Output the [X, Y] coordinate of the center of the cell containing the given text.  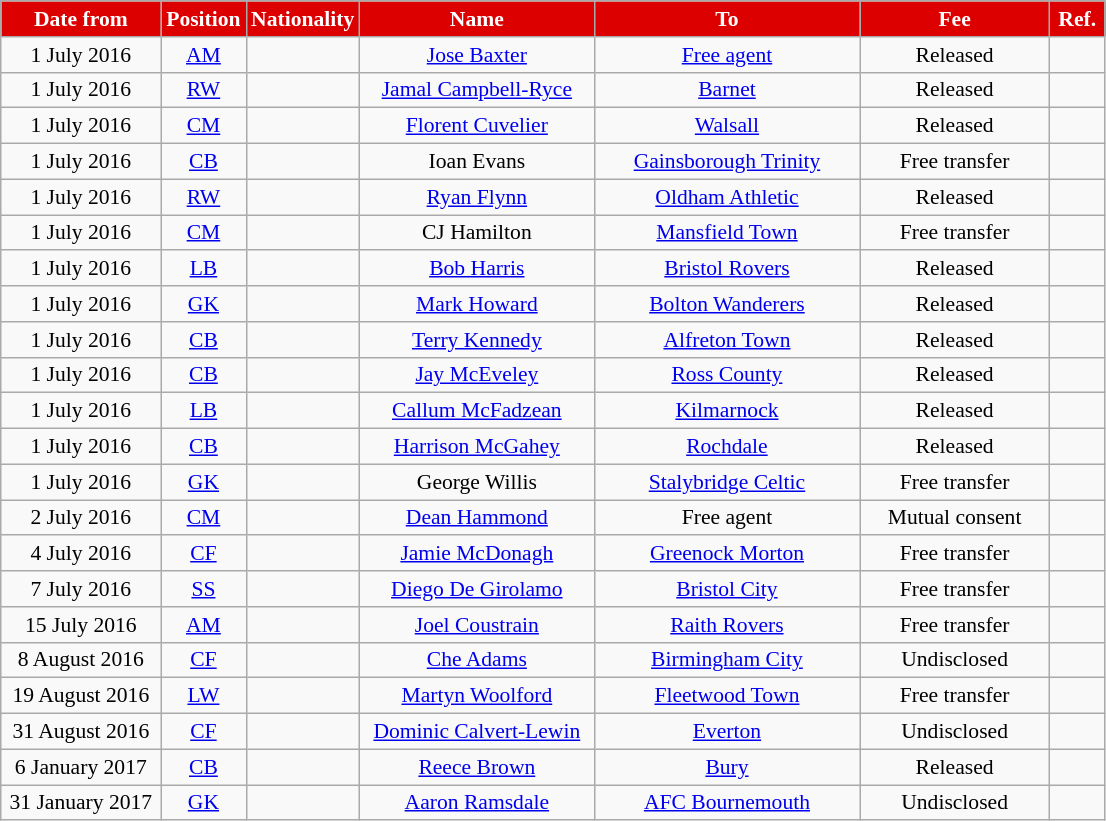
SS [204, 589]
Martyn Woolford [476, 696]
2 July 2016 [81, 518]
Greenock Morton [726, 554]
Nationality [302, 19]
Alfreton Town [726, 340]
Aaron Ramsdale [476, 803]
Ioan Evans [476, 162]
Name [476, 19]
Diego De Girolamo [476, 589]
Florent Cuvelier [476, 126]
Stalybridge Celtic [726, 482]
CJ Hamilton [476, 233]
Bob Harris [476, 269]
15 July 2016 [81, 625]
Mansfield Town [726, 233]
Fee [955, 19]
Bury [726, 767]
AFC Bournemouth [726, 803]
Jamal Campbell-Ryce [476, 90]
Oldham Athletic [726, 197]
Joel Coustrain [476, 625]
Ref. [1078, 19]
31 August 2016 [81, 732]
19 August 2016 [81, 696]
Gainsborough Trinity [726, 162]
Jay McEveley [476, 375]
Callum McFadzean [476, 411]
Mark Howard [476, 304]
Harrison McGahey [476, 447]
Ryan Flynn [476, 197]
Barnet [726, 90]
Bristol City [726, 589]
Dean Hammond [476, 518]
6 January 2017 [81, 767]
Walsall [726, 126]
George Willis [476, 482]
Rochdale [726, 447]
Position [204, 19]
Reece Brown [476, 767]
Mutual consent [955, 518]
Dominic Calvert-Lewin [476, 732]
Raith Rovers [726, 625]
Bolton Wanderers [726, 304]
Fleetwood Town [726, 696]
Kilmarnock [726, 411]
7 July 2016 [81, 589]
31 January 2017 [81, 803]
Jose Baxter [476, 55]
Jamie McDonagh [476, 554]
Bristol Rovers [726, 269]
LW [204, 696]
Date from [81, 19]
Everton [726, 732]
8 August 2016 [81, 660]
Che Adams [476, 660]
Birmingham City [726, 660]
Ross County [726, 375]
4 July 2016 [81, 554]
To [726, 19]
Terry Kennedy [476, 340]
